Return the [X, Y] coordinate for the center point of the cell that contains the specified text.  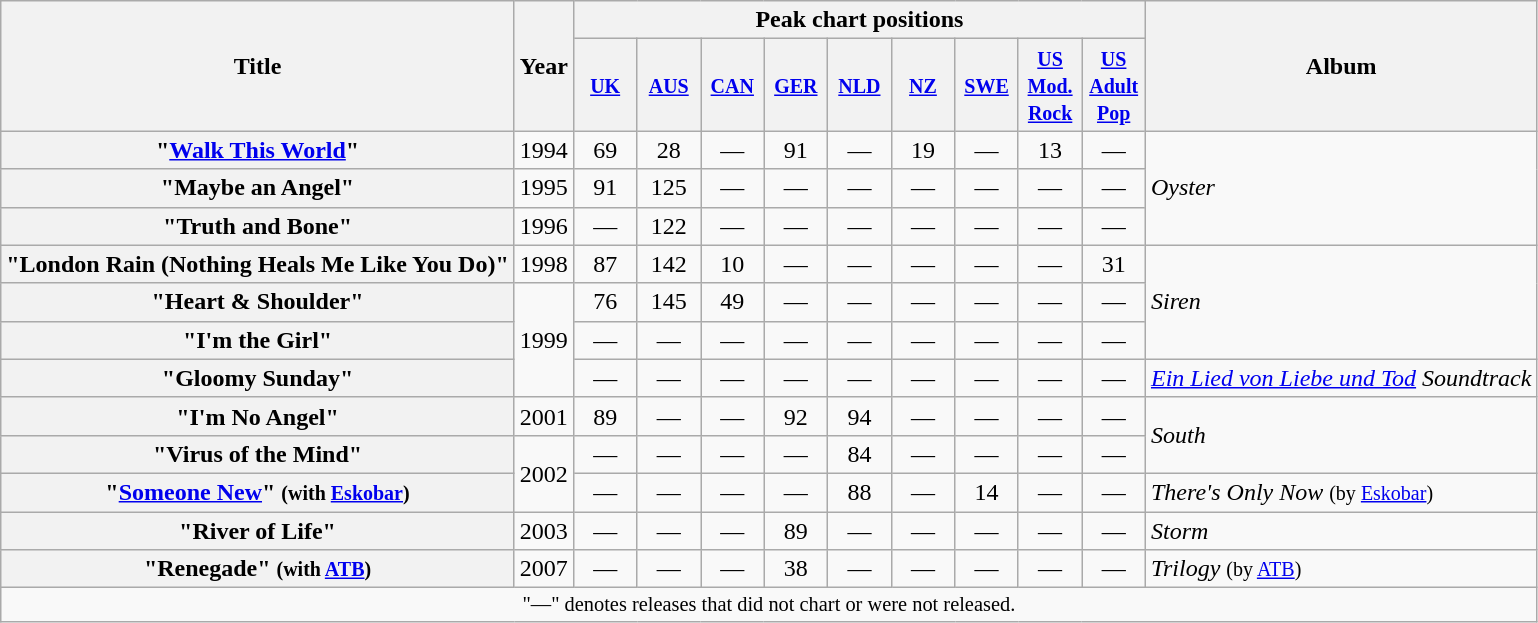
2001 [544, 416]
145 [669, 302]
13 [1050, 150]
1999 [544, 340]
Siren [1341, 302]
1998 [544, 264]
Ein Lied von Liebe und Tod Soundtrack [1341, 378]
Oyster [1341, 188]
"Gloomy Sunday" [258, 378]
"River of Life" [258, 531]
1996 [544, 226]
There's Only Now (by Eskobar) [1341, 492]
84 [860, 454]
GER [796, 85]
1994 [544, 150]
"Renegade" (with ATB) [258, 569]
88 [860, 492]
"I'm the Girl" [258, 340]
125 [669, 188]
Storm [1341, 531]
142 [669, 264]
CAN [732, 85]
92 [796, 416]
NZ [923, 85]
Trilogy (by ATB) [1341, 569]
"I'm No Angel" [258, 416]
USAdult Pop [1114, 85]
UK [605, 85]
28 [669, 150]
94 [860, 416]
"London Rain (Nothing Heals Me Like You Do)" [258, 264]
"Walk This World" [258, 150]
South [1341, 435]
19 [923, 150]
"—" denotes releases that did not chart or were not released. [769, 605]
AUS [669, 85]
38 [796, 569]
NLD [860, 85]
Album [1341, 66]
2002 [544, 473]
2003 [544, 531]
14 [987, 492]
87 [605, 264]
"Heart & Shoulder" [258, 302]
10 [732, 264]
SWE [987, 85]
1995 [544, 188]
Title [258, 66]
"Someone New" (with Eskobar) [258, 492]
49 [732, 302]
"Virus of the Mind" [258, 454]
Year [544, 66]
Peak chart positions [859, 20]
69 [605, 150]
122 [669, 226]
76 [605, 302]
"Truth and Bone" [258, 226]
USMod. Rock [1050, 85]
"Maybe an Angel" [258, 188]
2007 [544, 569]
31 [1114, 264]
